Return the (X, Y) coordinate for the center point of the cell that contains the specified text.  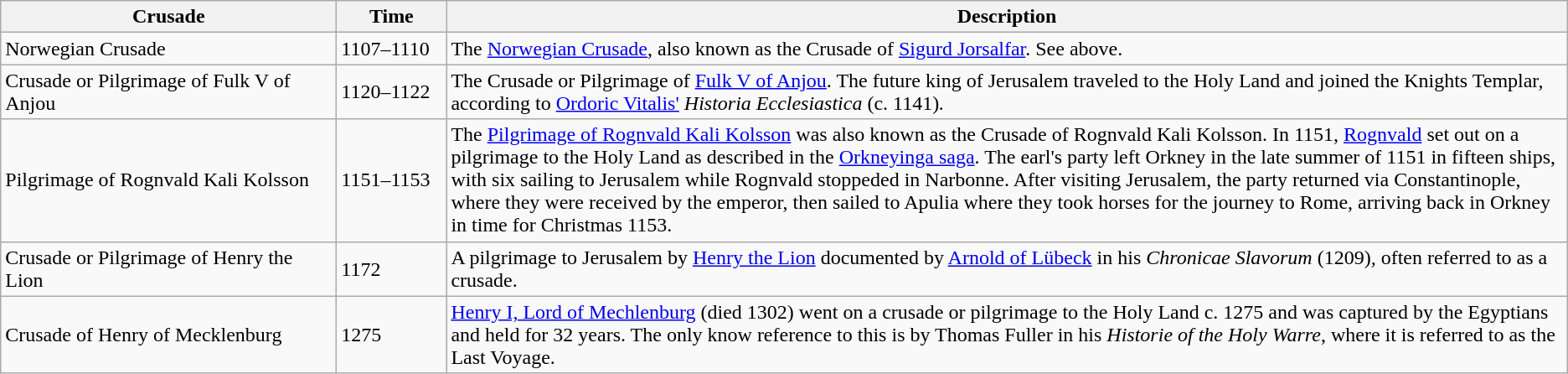
Pilgrimage of Rognvald Kali Kolsson (169, 180)
The Norwegian Crusade, also known as the Crusade of Sigurd Jorsalfar. See above. (1007, 49)
1120–1122 (392, 92)
1107–1110 (392, 49)
Description (1007, 17)
Norwegian Crusade (169, 49)
A pilgrimage to Jerusalem by Henry the Lion documented by Arnold of Lübeck in his Chronicae Slavorum (1209), often referred to as a crusade. (1007, 268)
1172 (392, 268)
Crusade or Pilgrimage of Fulk V of Anjou (169, 92)
Crusade (169, 17)
Crusade of Henry of Mecklenburg (169, 335)
1151–1153 (392, 180)
Time (392, 17)
1275 (392, 335)
Crusade or Pilgrimage of Henry the Lion (169, 268)
